For the text-containing cell, return its midpoint in [X, Y] coordinate format. 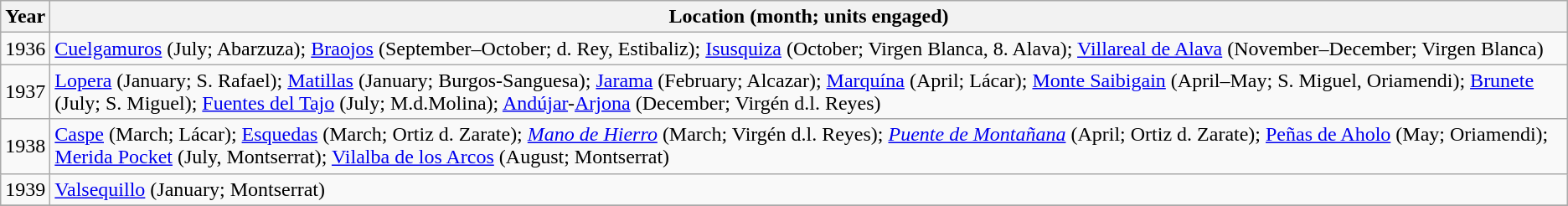
Location (month; units engaged) [809, 17]
1937 [25, 92]
1938 [25, 146]
Valsequillo (January; Montserrat) [809, 189]
Year [25, 17]
1939 [25, 189]
1936 [25, 49]
